Identify which cell holds the provided text, then report its [x, y] central coordinate. 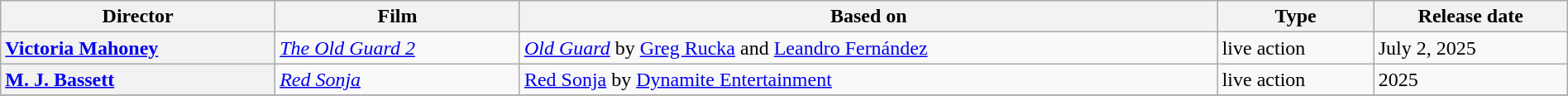
Director [138, 17]
The Old Guard 2 [398, 48]
2025 [1470, 79]
Type [1295, 17]
Release date [1470, 17]
M. J. Bassett [138, 79]
Old Guard by Greg Rucka and Leandro Fernández [868, 48]
Red Sonja [398, 79]
Victoria Mahoney [138, 48]
July 2, 2025 [1470, 48]
Film [398, 17]
Based on [868, 17]
Red Sonja by Dynamite Entertainment [868, 79]
